Search for the cell housing the specified text and yield its (x, y) center coordinate. 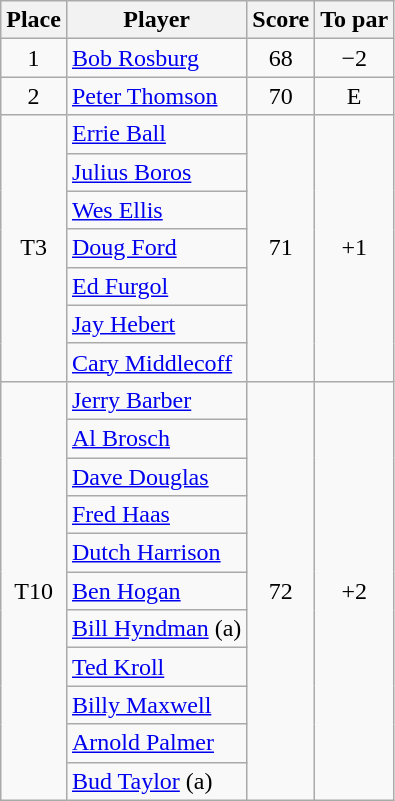
Arnold Palmer (156, 743)
1 (34, 58)
Peter Thomson (156, 96)
Wes Ellis (156, 210)
+1 (354, 248)
To par (354, 20)
Jerry Barber (156, 400)
Ted Kroll (156, 667)
T10 (34, 590)
68 (281, 58)
Errie Ball (156, 134)
Dave Douglas (156, 477)
71 (281, 248)
Fred Haas (156, 515)
Bud Taylor (a) (156, 781)
2 (34, 96)
Player (156, 20)
−2 (354, 58)
Place (34, 20)
Score (281, 20)
Jay Hebert (156, 324)
+2 (354, 590)
Billy Maxwell (156, 705)
Doug Ford (156, 248)
72 (281, 590)
Ed Furgol (156, 286)
Ben Hogan (156, 591)
Bill Hyndman (a) (156, 629)
70 (281, 96)
Julius Boros (156, 172)
E (354, 96)
Dutch Harrison (156, 553)
T3 (34, 248)
Al Brosch (156, 438)
Cary Middlecoff (156, 362)
Bob Rosburg (156, 58)
